For the text-containing cell, return its midpoint in [x, y] coordinate format. 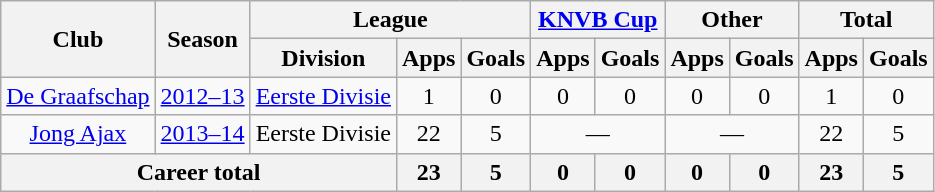
Jong Ajax [78, 134]
Club [78, 39]
League [390, 20]
Total [866, 20]
2012–13 [202, 96]
De Graafschap [78, 96]
2013–14 [202, 134]
Career total [199, 172]
KNVB Cup [598, 20]
Division [323, 58]
Other [732, 20]
Season [202, 39]
